Capture the cell that displays the provided text and extract its [x, y] central coordinate. 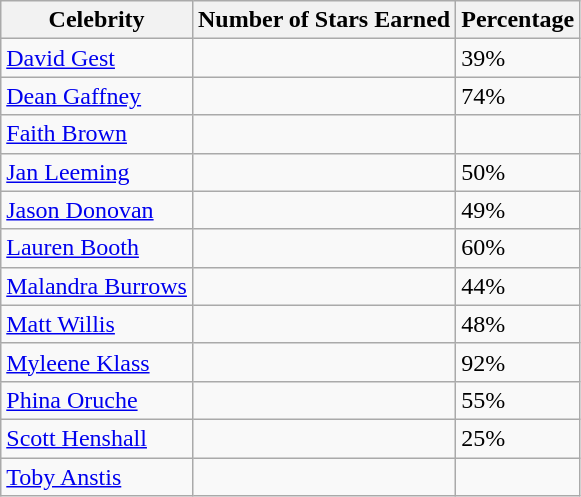
Scott Henshall [97, 438]
39% [518, 58]
Celebrity [97, 20]
48% [518, 324]
David Gest [97, 58]
60% [518, 248]
Jan Leeming [97, 172]
Toby Anstis [97, 477]
74% [518, 96]
Faith Brown [97, 134]
Percentage [518, 20]
Malandra Burrows [97, 286]
Jason Donovan [97, 210]
Myleene Klass [97, 362]
Lauren Booth [97, 248]
49% [518, 210]
Matt Willis [97, 324]
25% [518, 438]
Phina Oruche [97, 400]
92% [518, 362]
Dean Gaffney [97, 96]
50% [518, 172]
44% [518, 286]
55% [518, 400]
Number of Stars Earned [324, 20]
